Extract the (x, y) coordinate from the center of the cell holding the provided text.  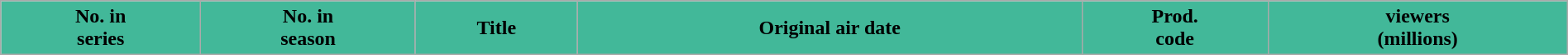
Original air date (829, 28)
Title (496, 28)
viewers(millions) (1417, 28)
No. inseries (101, 28)
Prod.code (1174, 28)
No. inseason (308, 28)
